Extract the (x, y) coordinate from the center of the cell holding the provided text.  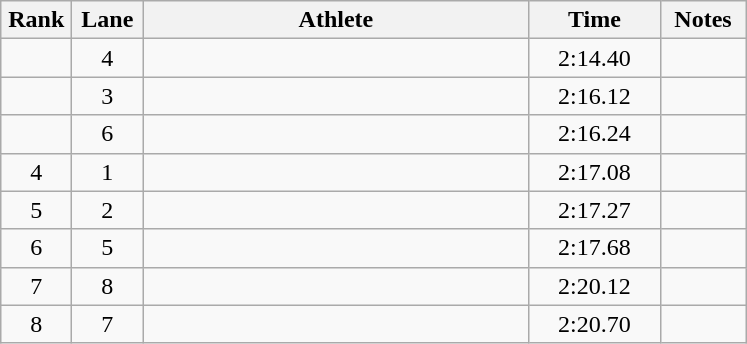
3 (108, 96)
Notes (703, 20)
Athlete (336, 20)
2:20.12 (594, 286)
Rank (36, 20)
2:14.40 (594, 58)
2:17.08 (594, 172)
2:16.24 (594, 134)
2:20.70 (594, 324)
Time (594, 20)
1 (108, 172)
2:17.68 (594, 248)
2:17.27 (594, 210)
2 (108, 210)
2:16.12 (594, 96)
Lane (108, 20)
